From the cell containing the given text, extract its center point as (X, Y) coordinate. 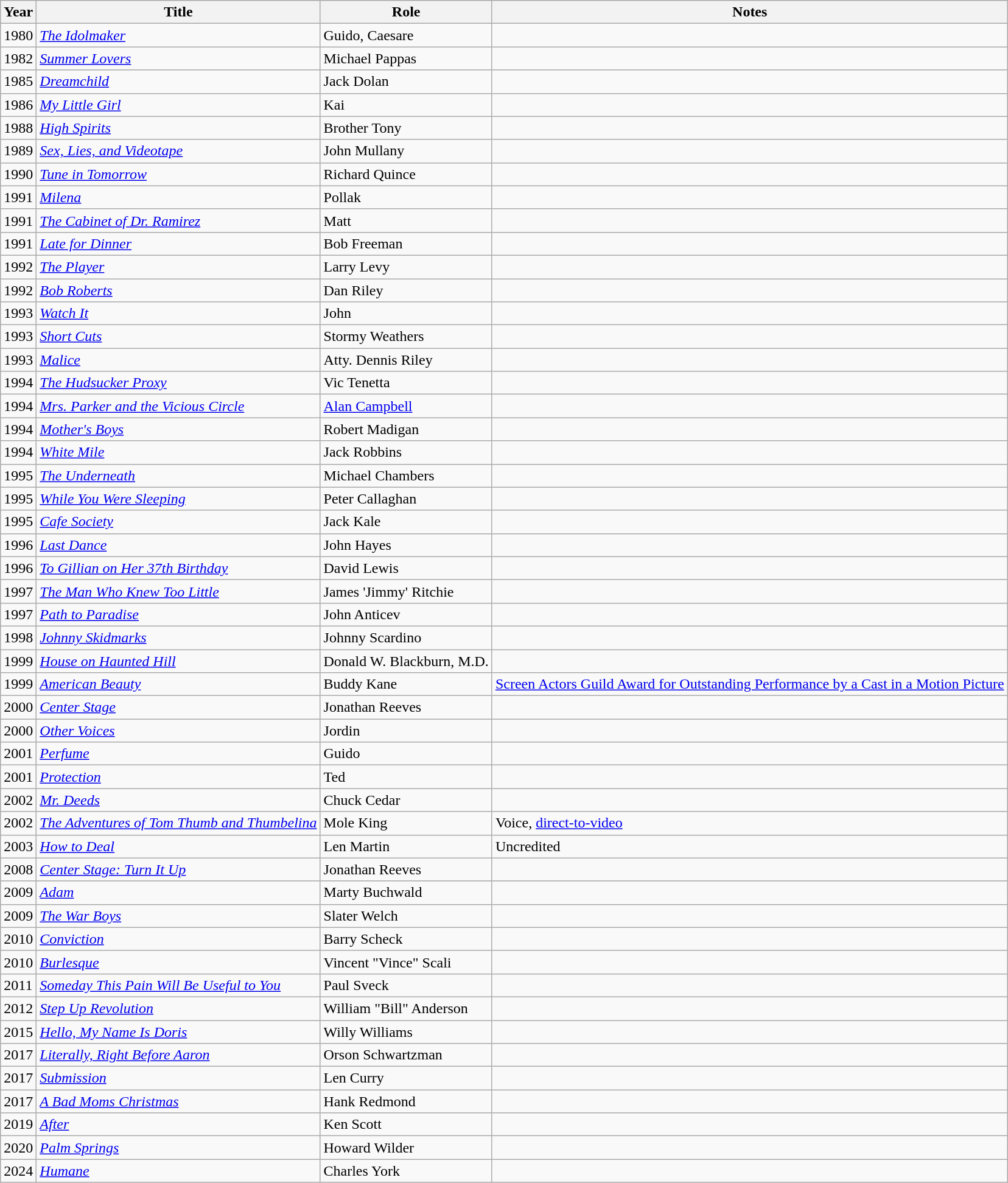
1989 (18, 151)
2003 (18, 846)
Michael Chambers (406, 476)
Kai (406, 105)
After (178, 1125)
Atty. Dennis Riley (406, 360)
The Adventures of Tom Thumb and Thumbelina (178, 823)
Marty Buchwald (406, 893)
Other Voices (178, 731)
Summer Lovers (178, 58)
How to Deal (178, 846)
John Anticev (406, 614)
Michael Pappas (406, 58)
Howard Wilder (406, 1148)
Guido (406, 754)
2008 (18, 869)
Path to Paradise (178, 614)
James 'Jimmy' Ritchie (406, 591)
A Bad Moms Christmas (178, 1101)
The Cabinet of Dr. Ramirez (178, 220)
Jordin (406, 731)
The Player (178, 267)
1980 (18, 35)
Center Stage: Turn It Up (178, 869)
To Gillian on Her 37th Birthday (178, 568)
2024 (18, 1171)
Short Cuts (178, 337)
John Mullany (406, 151)
The Man Who Knew Too Little (178, 591)
Jack Kale (406, 522)
Ken Scott (406, 1125)
Mother's Boys (178, 429)
Dan Riley (406, 290)
Stormy Weathers (406, 337)
Humane (178, 1171)
Hello, My Name Is Doris (178, 1032)
John (406, 314)
1985 (18, 82)
Submission (178, 1078)
Last Dance (178, 545)
1988 (18, 128)
Donald W. Blackburn, M.D. (406, 661)
Johnny Skidmarks (178, 637)
Protection (178, 777)
The Underneath (178, 476)
Brother Tony (406, 128)
1986 (18, 105)
Chuck Cedar (406, 800)
Milena (178, 197)
Vic Tenetta (406, 383)
William "Bill" Anderson (406, 1008)
Late for Dinner (178, 244)
Jack Robbins (406, 452)
Len Martin (406, 846)
David Lewis (406, 568)
The Hudsucker Proxy (178, 383)
Alan Campbell (406, 406)
American Beauty (178, 684)
Mr. Deeds (178, 800)
House on Haunted Hill (178, 661)
Title (178, 12)
Peter Callaghan (406, 499)
Bob Roberts (178, 290)
Vincent "Vince" Scali (406, 962)
Dreamchild (178, 82)
White Mile (178, 452)
Conviction (178, 939)
Adam (178, 893)
Uncredited (750, 846)
Literally, Right Before Aaron (178, 1055)
1982 (18, 58)
1998 (18, 637)
Malice (178, 360)
John Hayes (406, 545)
2011 (18, 985)
2019 (18, 1125)
Step Up Revolution (178, 1008)
Year (18, 12)
Hank Redmond (406, 1101)
Screen Actors Guild Award for Outstanding Performance by a Cast in a Motion Picture (750, 684)
2020 (18, 1148)
My Little Girl (178, 105)
Notes (750, 12)
Role (406, 12)
The War Boys (178, 916)
Cafe Society (178, 522)
Robert Madigan (406, 429)
Jack Dolan (406, 82)
Slater Welch (406, 916)
Palm Springs (178, 1148)
Johnny Scardino (406, 637)
Someday This Pain Will Be Useful to You (178, 985)
2012 (18, 1008)
The Idolmaker (178, 35)
Pollak (406, 197)
Mole King (406, 823)
Sex, Lies, and Videotape (178, 151)
Larry Levy (406, 267)
Center Stage (178, 707)
Paul Sveck (406, 985)
Tune in Tomorrow (178, 174)
Richard Quince (406, 174)
1990 (18, 174)
Len Curry (406, 1078)
Matt (406, 220)
Guido, Caesare (406, 35)
Ted (406, 777)
Buddy Kane (406, 684)
Watch It (178, 314)
Barry Scheck (406, 939)
While You Were Sleeping (178, 499)
Perfume (178, 754)
Voice, direct-to-video (750, 823)
Mrs. Parker and the Vicious Circle (178, 406)
2015 (18, 1032)
Willy Williams (406, 1032)
Burlesque (178, 962)
Orson Schwartzman (406, 1055)
Charles York (406, 1171)
Bob Freeman (406, 244)
High Spirits (178, 128)
